Detect which cell encompasses the target text, then output its [X, Y] center coordinate. 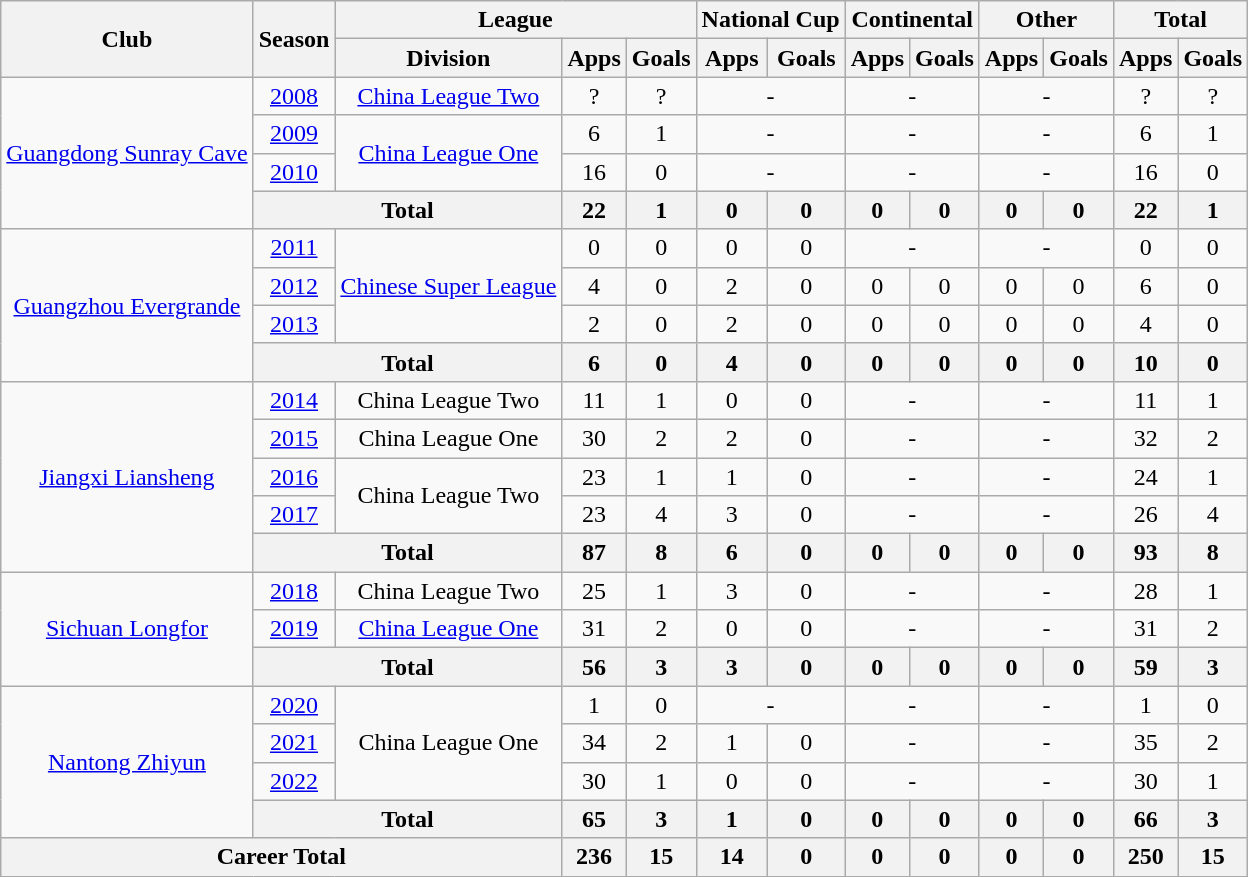
25 [594, 591]
87 [594, 553]
Division [448, 58]
34 [594, 743]
2016 [294, 477]
Other [1046, 20]
2021 [294, 743]
League [516, 20]
2011 [294, 248]
236 [594, 857]
Club [127, 39]
2008 [294, 96]
35 [1145, 743]
2014 [294, 400]
59 [1145, 667]
26 [1145, 515]
2013 [294, 324]
2012 [294, 286]
2017 [294, 515]
2009 [294, 134]
56 [594, 667]
2015 [294, 438]
Season [294, 39]
2010 [294, 172]
Sichuan Longfor [127, 629]
2019 [294, 629]
32 [1145, 438]
Guangzhou Evergrande [127, 305]
28 [1145, 591]
2018 [294, 591]
93 [1145, 553]
65 [594, 819]
Nantong Zhiyun [127, 762]
Chinese Super League [448, 286]
National Cup [770, 20]
Jiangxi Liansheng [127, 476]
10 [1145, 362]
2022 [294, 781]
2020 [294, 705]
Guangdong Sunray Cave [127, 153]
66 [1145, 819]
14 [732, 857]
Career Total [282, 857]
Continental [912, 20]
250 [1145, 857]
24 [1145, 477]
